Output the (X, Y) coordinate of the center of the cell containing the given text.  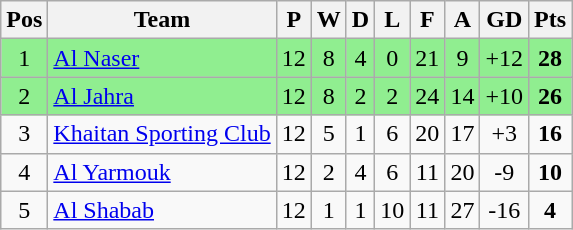
Khaitan Sporting Club (162, 134)
Al Yarmouk (162, 172)
A (462, 20)
24 (428, 96)
9 (462, 58)
Pts (550, 20)
27 (462, 210)
+3 (504, 134)
-16 (504, 210)
F (428, 20)
GD (504, 20)
16 (550, 134)
14 (462, 96)
0 (392, 58)
W (328, 20)
D (360, 20)
L (392, 20)
Pos (24, 20)
Team (162, 20)
3 (24, 134)
+10 (504, 96)
26 (550, 96)
Al Shabab (162, 210)
P (294, 20)
28 (550, 58)
+12 (504, 58)
-9 (504, 172)
17 (462, 134)
21 (428, 58)
Al Naser (162, 58)
Al Jahra (162, 96)
